Return [x, y] of the center of cell containing provided text 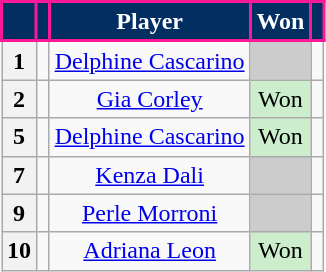
7 [20, 175]
2 [20, 99]
Player [150, 22]
1 [20, 60]
5 [20, 137]
10 [20, 251]
Perle Morroni [150, 213]
9 [20, 213]
Kenza Dali [150, 175]
Adriana Leon [150, 251]
Gia Corley [150, 99]
